Locate the cell with the specified text and output its [X, Y] center coordinate. 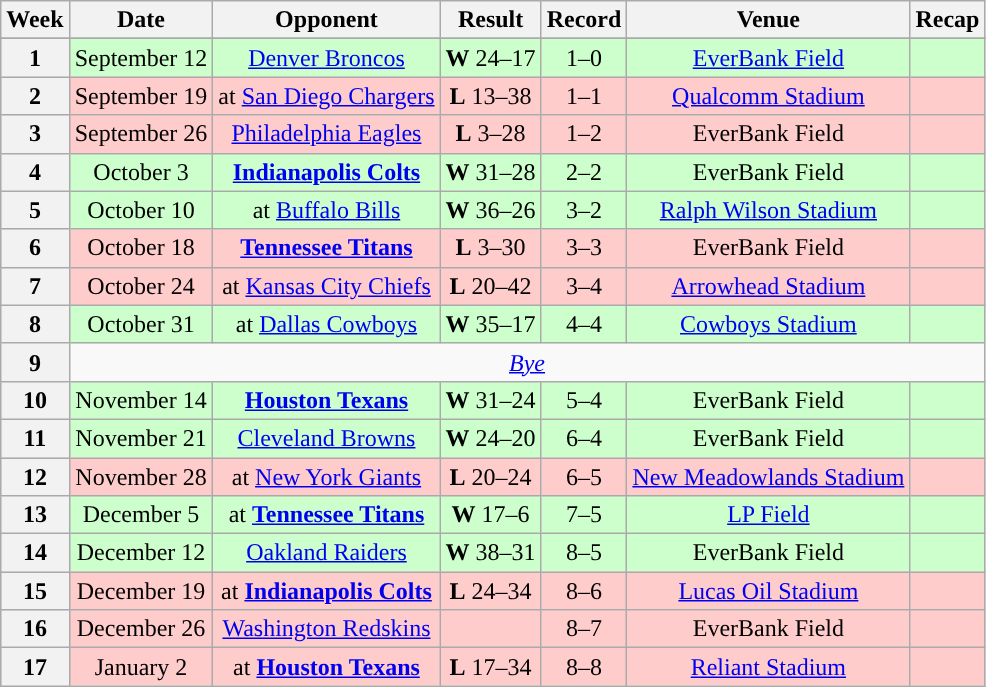
L 20–42 [490, 286]
Arrowhead Stadium [768, 286]
4–4 [584, 324]
L 13–38 [490, 96]
7–5 [584, 515]
8–7 [584, 629]
L 3–30 [490, 248]
W 31–24 [490, 400]
W 35–17 [490, 324]
October 10 [141, 210]
at San Diego Chargers [326, 96]
8–5 [584, 553]
Indianapolis Colts [326, 172]
Tennessee Titans [326, 248]
L 3–28 [490, 134]
October 18 [141, 248]
Result [490, 20]
September 26 [141, 134]
Cleveland Browns [326, 438]
October 3 [141, 172]
December 12 [141, 553]
September 12 [141, 58]
Denver Broncos [326, 58]
8–8 [584, 667]
Houston Texans [326, 400]
15 [35, 591]
1–2 [584, 134]
9 [35, 362]
W 38–31 [490, 553]
6–4 [584, 438]
7 [35, 286]
October 31 [141, 324]
5 [35, 210]
6 [35, 248]
Oakland Raiders [326, 553]
1–0 [584, 58]
13 [35, 515]
W 24–20 [490, 438]
1 [35, 58]
at Houston Texans [326, 667]
at Dallas Cowboys [326, 324]
December 19 [141, 591]
12 [35, 477]
Recap [948, 20]
2 [35, 96]
January 2 [141, 667]
17 [35, 667]
3 [35, 134]
Record [584, 20]
16 [35, 629]
Ralph Wilson Stadium [768, 210]
4 [35, 172]
September 19 [141, 96]
Date [141, 20]
at Kansas City Chiefs [326, 286]
2–2 [584, 172]
Bye [527, 362]
10 [35, 400]
Reliant Stadium [768, 667]
1–1 [584, 96]
December 5 [141, 515]
New Meadowlands Stadium [768, 477]
Opponent [326, 20]
L 24–34 [490, 591]
W 17–6 [490, 515]
3–3 [584, 248]
at Tennessee Titans [326, 515]
Qualcomm Stadium [768, 96]
November 14 [141, 400]
November 21 [141, 438]
December 26 [141, 629]
W 31–28 [490, 172]
Lucas Oil Stadium [768, 591]
3–4 [584, 286]
Washington Redskins [326, 629]
8–6 [584, 591]
L 17–34 [490, 667]
W 24–17 [490, 58]
Philadelphia Eagles [326, 134]
14 [35, 553]
at New York Giants [326, 477]
Venue [768, 20]
6–5 [584, 477]
at Indianapolis Colts [326, 591]
11 [35, 438]
Week [35, 20]
3–2 [584, 210]
at Buffalo Bills [326, 210]
8 [35, 324]
LP Field [768, 515]
5–4 [584, 400]
November 28 [141, 477]
L 20–24 [490, 477]
W 36–26 [490, 210]
October 24 [141, 286]
Cowboys Stadium [768, 324]
